Locate the cell with the specified text and output its (x, y) center coordinate. 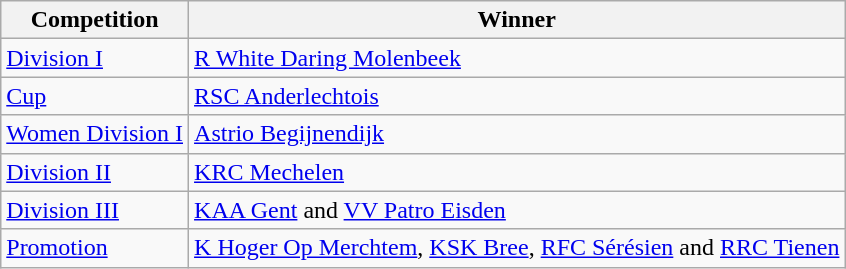
RSC Anderlechtois (517, 96)
Division III (95, 210)
Division II (95, 172)
Division I (95, 58)
R White Daring Molenbeek (517, 58)
KRC Mechelen (517, 172)
Women Division I (95, 134)
Winner (517, 20)
Promotion (95, 248)
K Hoger Op Merchtem, KSK Bree, RFC Sérésien and RRC Tienen (517, 248)
Cup (95, 96)
Astrio Begijnendijk (517, 134)
KAA Gent and VV Patro Eisden (517, 210)
Competition (95, 20)
